From the cell containing the given text, extract its center point as (X, Y) coordinate. 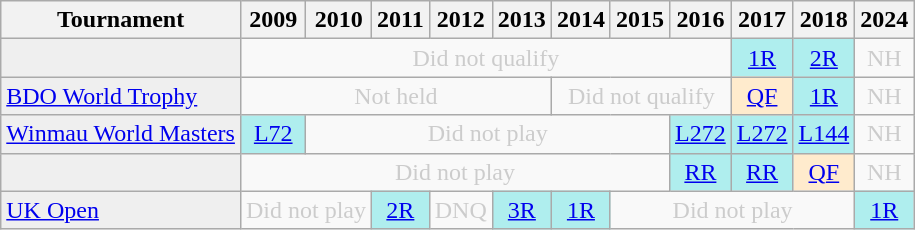
L144 (824, 134)
2010 (339, 20)
2016 (701, 20)
DNQ (460, 210)
2014 (580, 20)
2024 (884, 20)
Tournament (121, 20)
2018 (824, 20)
2011 (401, 20)
2017 (762, 20)
UK Open (121, 210)
L72 (273, 134)
2012 (460, 20)
2015 (640, 20)
Winmau World Masters (121, 134)
3R (522, 210)
Not held (396, 96)
2009 (273, 20)
BDO World Trophy (121, 96)
2013 (522, 20)
